Detect which cell encompasses the target text, then output its [x, y] center coordinate. 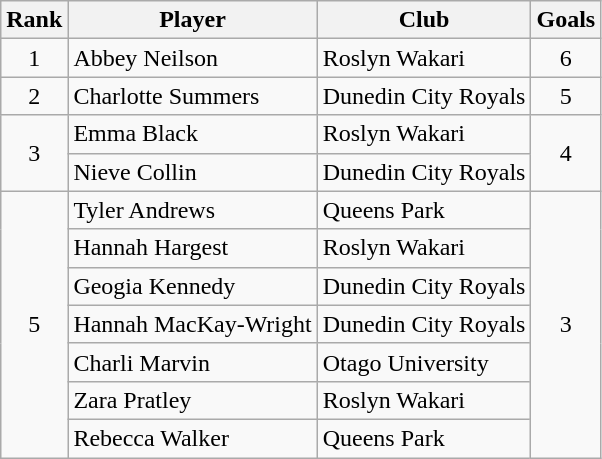
Abbey Neilson [192, 58]
1 [34, 58]
Hannah Hargest [192, 248]
Charli Marvin [192, 362]
Rebecca Walker [192, 438]
2 [34, 96]
6 [566, 58]
4 [566, 153]
Tyler Andrews [192, 210]
Player [192, 20]
Charlotte Summers [192, 96]
Geogia Kennedy [192, 286]
Hannah MacKay-Wright [192, 324]
Nieve Collin [192, 172]
Club [424, 20]
Goals [566, 20]
Emma Black [192, 134]
Otago University [424, 362]
Zara Pratley [192, 400]
Rank [34, 20]
